For the text-containing cell, return its midpoint in [X, Y] coordinate format. 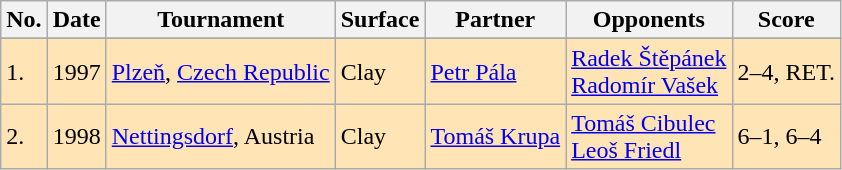
Petr Pála [496, 72]
1997 [76, 72]
No. [24, 20]
6–1, 6–4 [786, 136]
Tomáš Cibulec Leoš Friedl [649, 136]
Surface [380, 20]
Tomáš Krupa [496, 136]
1. [24, 72]
Opponents [649, 20]
Date [76, 20]
Nettingsdorf, Austria [220, 136]
2. [24, 136]
Radek Štěpánek Radomír Vašek [649, 72]
1998 [76, 136]
Plzeň, Czech Republic [220, 72]
2–4, RET. [786, 72]
Score [786, 20]
Partner [496, 20]
Tournament [220, 20]
